Capture the cell that displays the provided text and extract its [X, Y] central coordinate. 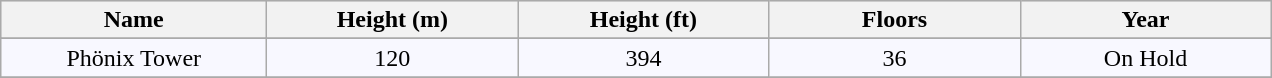
Height (ft) [644, 20]
Name [134, 20]
On Hold [1146, 58]
Phönix Tower [134, 58]
120 [392, 58]
Height (m) [392, 20]
394 [644, 58]
Year [1146, 20]
Floors [894, 20]
36 [894, 58]
